Return [x, y] of the center of cell containing provided text 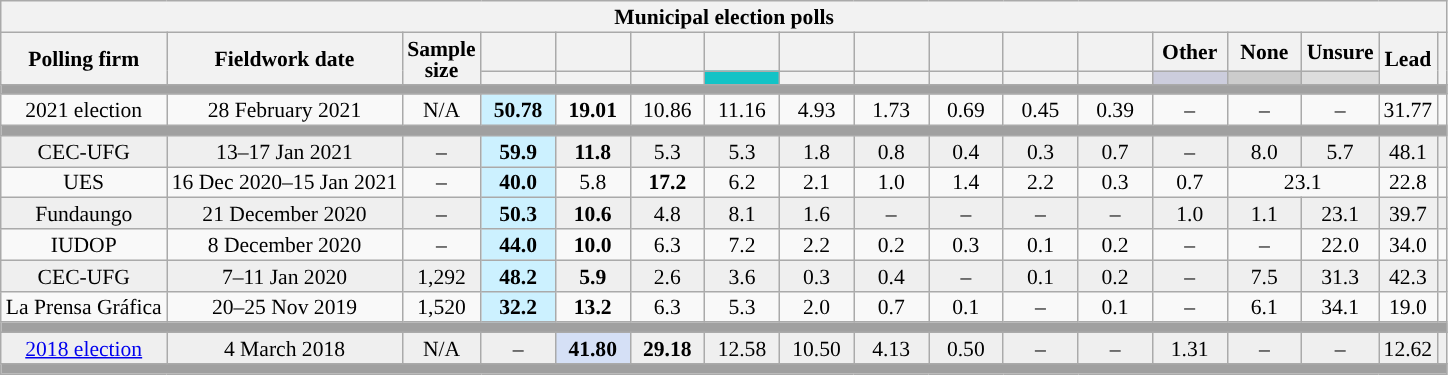
1.4 [966, 182]
Polling firm [84, 58]
1.8 [816, 152]
3.6 [742, 276]
32.2 [518, 306]
Lead [1408, 58]
1,520 [441, 306]
6.2 [742, 182]
0.69 [966, 110]
42.3 [1408, 276]
19.0 [1408, 306]
41.80 [592, 348]
1,292 [441, 276]
0.8 [892, 152]
1.31 [1190, 348]
34.1 [1340, 306]
11.8 [592, 152]
1.1 [1264, 214]
Other [1190, 52]
La Prensa Gráfica [84, 306]
12.58 [742, 348]
16 Dec 2020–15 Jan 2021 [285, 182]
2.0 [816, 306]
0.39 [1116, 110]
4.13 [892, 348]
13.2 [592, 306]
5.7 [1340, 152]
22.8 [1408, 182]
6.1 [1264, 306]
7.2 [742, 244]
10.86 [668, 110]
4 March 2018 [285, 348]
UES [84, 182]
8 December 2020 [285, 244]
44.0 [518, 244]
12.62 [1408, 348]
2021 election [84, 110]
29.18 [668, 348]
0.50 [966, 348]
Samplesize [441, 58]
0.45 [1040, 110]
8.0 [1264, 152]
50.3 [518, 214]
48.2 [518, 276]
19.01 [592, 110]
11.16 [742, 110]
Unsure [1340, 52]
39.7 [1408, 214]
4.93 [816, 110]
10.0 [592, 244]
8.1 [742, 214]
IUDOP [84, 244]
28 February 2021 [285, 110]
None [1264, 52]
48.1 [1408, 152]
50.78 [518, 110]
2.6 [668, 276]
Fieldwork date [285, 58]
10.6 [592, 214]
1.73 [892, 110]
34.0 [1408, 244]
13–17 Jan 2021 [285, 152]
4.8 [668, 214]
40.0 [518, 182]
2018 election [84, 348]
59.9 [518, 152]
7.5 [1264, 276]
10.50 [816, 348]
5.9 [592, 276]
2.1 [816, 182]
21 December 2020 [285, 214]
5.8 [592, 182]
31.77 [1408, 110]
20–25 Nov 2019 [285, 306]
31.3 [1340, 276]
17.2 [668, 182]
Municipal election polls [724, 16]
1.6 [816, 214]
22.0 [1340, 244]
Fundaungo [84, 214]
7–11 Jan 2020 [285, 276]
